Extract the [x, y] coordinate from the center of the cell holding the provided text.  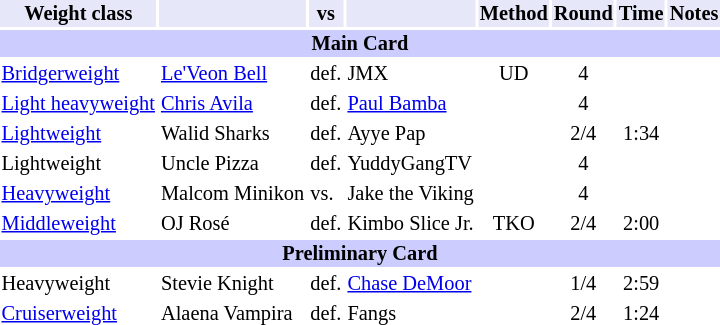
Kimbo Slice Jr. [410, 224]
Ayye Pap [410, 134]
Malcom Minikon [232, 194]
Time [641, 14]
Jake the Viking [410, 194]
Middleweight [78, 224]
YuddyGangTV [410, 164]
Weight class [78, 14]
Uncle Pizza [232, 164]
2:59 [641, 284]
Stevie Knight [232, 284]
Chris Avila [232, 104]
Walid Sharks [232, 134]
Paul Bamba [410, 104]
2:00 [641, 224]
vs. [326, 194]
Main Card [360, 44]
Chase DeMoor [410, 284]
OJ Rosé [232, 224]
1:34 [641, 134]
Round [583, 14]
Bridgerweight [78, 74]
Preliminary Card [360, 254]
Notes [694, 14]
Le'Veon Bell [232, 74]
vs [326, 14]
JMX [410, 74]
1/4 [583, 284]
Method [514, 14]
UD [514, 74]
TKO [514, 224]
Light heavyweight [78, 104]
